Determine the [X, Y] coordinate at the center of the cell enclosing the given text.  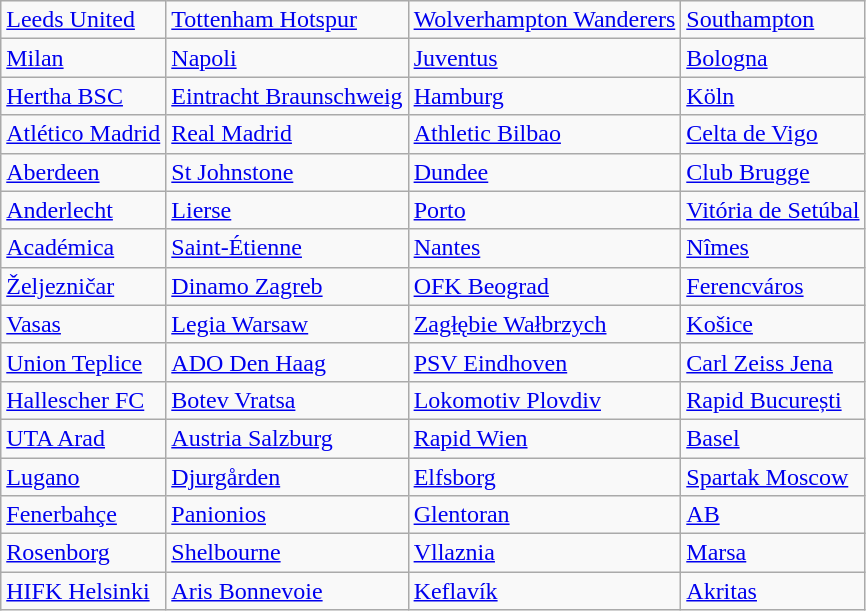
Saint-Étienne [287, 248]
ADO Den Haag [287, 362]
Anderlecht [84, 210]
Rapid Wien [544, 438]
Rosenborg [84, 553]
Legia Warsaw [287, 324]
Botev Vratsa [287, 400]
Fenerbahçe [84, 515]
Real Madrid [287, 134]
Bologna [773, 58]
Carl Zeiss Jena [773, 362]
Marsa [773, 553]
Aberdeen [84, 172]
Djurgården [287, 477]
Austria Salzburg [287, 438]
Leeds United [84, 20]
AB [773, 515]
Dundee [544, 172]
Nîmes [773, 248]
Tottenham Hotspur [287, 20]
Hertha BSC [84, 96]
Aris Bonnevoie [287, 591]
Željezničar [84, 286]
UTA Arad [84, 438]
Milan [84, 58]
Hamburg [544, 96]
Juventus [544, 58]
Eintracht Braunschweig [287, 96]
Lugano [84, 477]
Académica [84, 248]
Vasas [84, 324]
Shelbourne [287, 553]
St Johnstone [287, 172]
Zagłębie Wałbrzych [544, 324]
Celta de Vigo [773, 134]
HIFK Helsinki [84, 591]
Dinamo Zagreb [287, 286]
Spartak Moscow [773, 477]
Rapid București [773, 400]
Porto [544, 210]
Hallescher FC [84, 400]
Basel [773, 438]
Köln [773, 96]
Wolverhampton Wanderers [544, 20]
Southampton [773, 20]
Vllaznia [544, 553]
Košice [773, 324]
Club Brugge [773, 172]
Napoli [287, 58]
Vitória de Setúbal [773, 210]
Akritas [773, 591]
Keflavík [544, 591]
Atlético Madrid [84, 134]
Athletic Bilbao [544, 134]
OFK Beograd [544, 286]
Nantes [544, 248]
Ferencváros [773, 286]
Lokomotiv Plovdiv [544, 400]
Panionios [287, 515]
Glentoran [544, 515]
Elfsborg [544, 477]
Lierse [287, 210]
Union Teplice [84, 362]
PSV Eindhoven [544, 362]
